For the text-containing cell, return its midpoint in (X, Y) coordinate format. 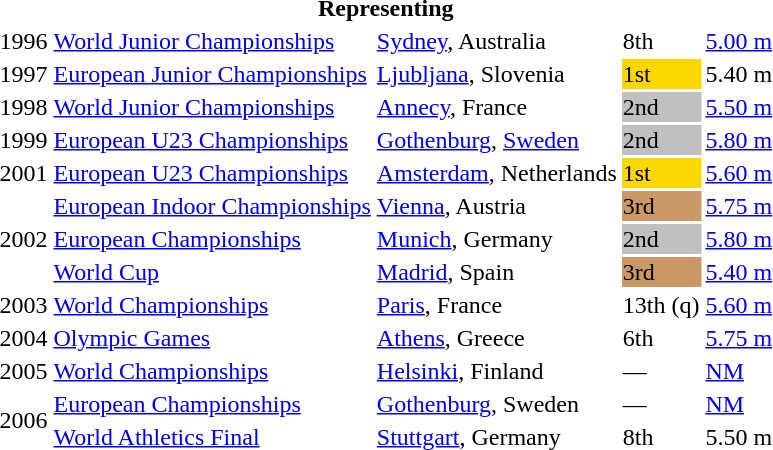
13th (q) (661, 305)
World Cup (212, 272)
6th (661, 338)
Madrid, Spain (496, 272)
8th (661, 41)
Munich, Germany (496, 239)
Amsterdam, Netherlands (496, 173)
Ljubljana, Slovenia (496, 74)
Paris, France (496, 305)
European Indoor Championships (212, 206)
Helsinki, Finland (496, 371)
Annecy, France (496, 107)
Vienna, Austria (496, 206)
Athens, Greece (496, 338)
European Junior Championships (212, 74)
Sydney, Australia (496, 41)
Olympic Games (212, 338)
